Extract the (X, Y) coordinate from the center of the cell holding the provided text.  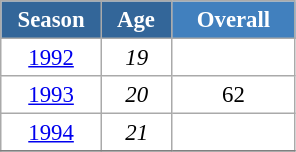
1992 (52, 58)
1993 (52, 95)
20 (136, 95)
21 (136, 133)
Season (52, 20)
19 (136, 58)
Overall (234, 20)
1994 (52, 133)
Age (136, 20)
62 (234, 95)
